Identify which cell holds the provided text, then report its [x, y] central coordinate. 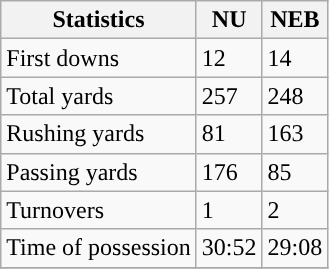
NEB [295, 20]
2 [295, 210]
12 [229, 58]
Statistics [99, 20]
81 [229, 134]
29:08 [295, 248]
14 [295, 58]
248 [295, 96]
30:52 [229, 248]
85 [295, 172]
1 [229, 210]
257 [229, 96]
176 [229, 172]
Total yards [99, 96]
First downs [99, 58]
Time of possession [99, 248]
Passing yards [99, 172]
NU [229, 20]
Rushing yards [99, 134]
163 [295, 134]
Turnovers [99, 210]
